Scan for the cell matching the given text and deliver its (x, y) coordinate at center. 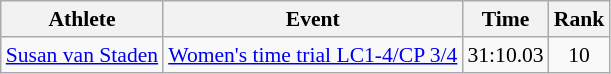
Event (312, 19)
10 (580, 55)
31:10.03 (505, 55)
Susan van Staden (82, 55)
Women's time trial LC1-4/CP 3/4 (312, 55)
Time (505, 19)
Rank (580, 19)
Athlete (82, 19)
